Return [X, Y] of the center of cell containing provided text 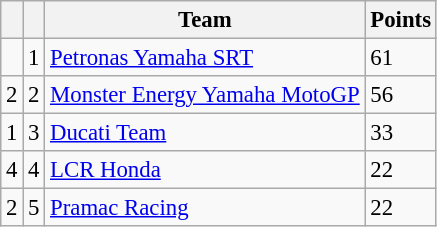
3 [34, 133]
33 [400, 133]
Pramac Racing [205, 208]
56 [400, 95]
Ducati Team [205, 133]
61 [400, 58]
LCR Honda [205, 170]
Team [205, 20]
Petronas Yamaha SRT [205, 58]
Points [400, 20]
Monster Energy Yamaha MotoGP [205, 95]
5 [34, 208]
